Identify which cell holds the provided text, then report its [x, y] central coordinate. 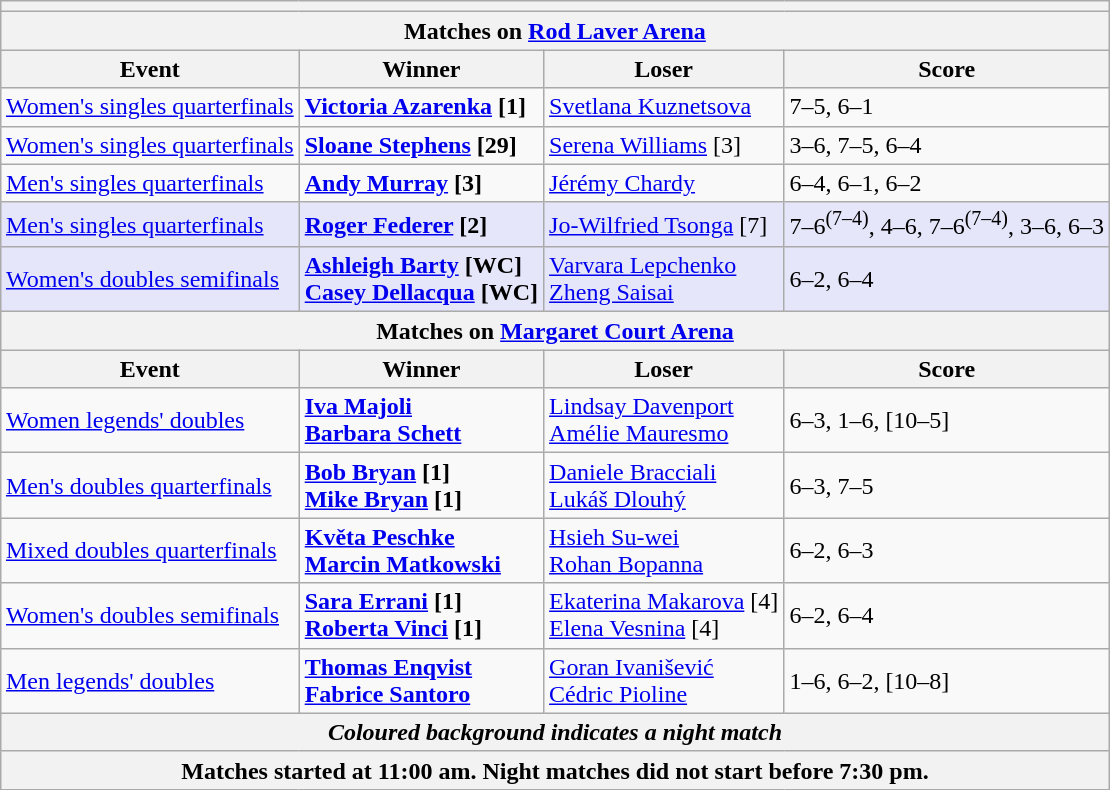
Mixed doubles quarterfinals [150, 550]
Daniele Bracciali Lukáš Dlouhý [664, 486]
Roger Federer [2] [421, 224]
Matches on Margaret Court Arena [554, 331]
Thomas Enqvist Fabrice Santoro [421, 680]
7–6(7–4), 4–6, 7–6(7–4), 3–6, 6–3 [947, 224]
Bob Bryan [1] Mike Bryan [1] [421, 486]
Iva Majoli Barbara Schett [421, 420]
6–2, 6–3 [947, 550]
Ekaterina Makarova [4] Elena Vesnina [4] [664, 616]
Women legends' doubles [150, 420]
1–6, 6–2, [10–8] [947, 680]
Men legends' doubles [150, 680]
6–3, 7–5 [947, 486]
Serena Williams [3] [664, 145]
Květa Peschke Marcin Matkowski [421, 550]
Victoria Azarenka [1] [421, 107]
Ashleigh Barty [WC] Casey Dellacqua [WC] [421, 280]
7–5, 6–1 [947, 107]
Jo-Wilfried Tsonga [7] [664, 224]
Men's doubles quarterfinals [150, 486]
Varvara Lepchenko Zheng Saisai [664, 280]
6–4, 6–1, 6–2 [947, 183]
3–6, 7–5, 6–4 [947, 145]
Hsieh Su-wei Rohan Bopanna [664, 550]
Andy Murray [3] [421, 183]
Matches started at 11:00 am. Night matches did not start before 7:30 pm. [554, 770]
Coloured background indicates a night match [554, 732]
Matches on Rod Laver Arena [554, 31]
Svetlana Kuznetsova [664, 107]
Lindsay Davenport Amélie Mauresmo [664, 420]
Sloane Stephens [29] [421, 145]
Sara Errani [1] Roberta Vinci [1] [421, 616]
Jérémy Chardy [664, 183]
Goran Ivanišević Cédric Pioline [664, 680]
6–3, 1–6, [10–5] [947, 420]
